Search for the cell housing the specified text and yield its (X, Y) center coordinate. 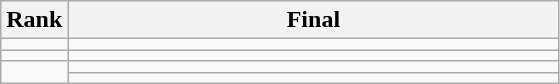
Rank (34, 20)
Final (314, 20)
